For the text-containing cell, return its midpoint in [X, Y] coordinate format. 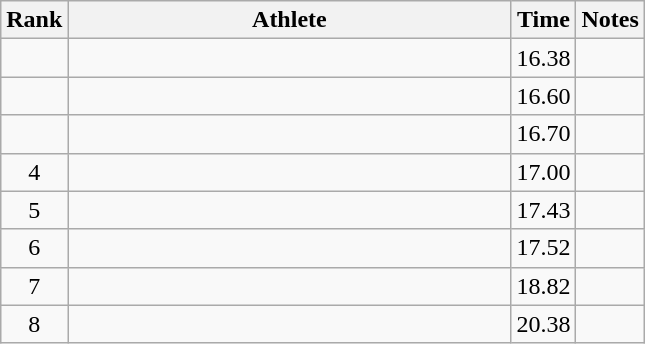
18.82 [544, 286]
Time [544, 20]
17.00 [544, 172]
16.60 [544, 96]
20.38 [544, 324]
Athlete [290, 20]
8 [34, 324]
17.43 [544, 210]
5 [34, 210]
Notes [610, 20]
16.38 [544, 58]
17.52 [544, 248]
6 [34, 248]
16.70 [544, 134]
4 [34, 172]
7 [34, 286]
Rank [34, 20]
